Capture the cell that displays the provided text and extract its (X, Y) central coordinate. 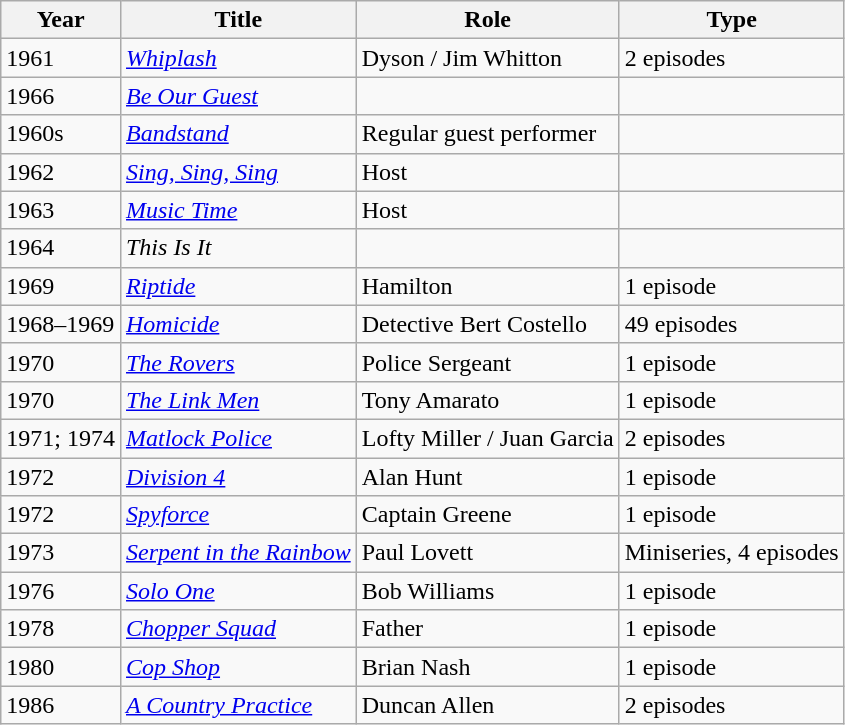
Father (488, 629)
1971; 1974 (61, 438)
1978 (61, 629)
Role (488, 20)
A Country Practice (238, 705)
Solo One (238, 591)
1964 (61, 248)
1969 (61, 286)
Spyforce (238, 515)
Miniseries, 4 episodes (732, 553)
Riptide (238, 286)
Whiplash (238, 58)
49 episodes (732, 324)
Brian Nash (488, 667)
Detective Bert Costello (488, 324)
Title (238, 20)
The Link Men (238, 400)
Police Sergeant (488, 362)
Music Time (238, 210)
1961 (61, 58)
Be Our Guest (238, 96)
1963 (61, 210)
1968–1969 (61, 324)
Paul Lovett (488, 553)
Sing, Sing, Sing (238, 172)
Matlock Police (238, 438)
Homicide (238, 324)
Type (732, 20)
1966 (61, 96)
The Rovers (238, 362)
Year (61, 20)
Chopper Squad (238, 629)
1980 (61, 667)
Hamilton (488, 286)
Division 4 (238, 477)
Duncan Allen (488, 705)
Serpent in the Rainbow (238, 553)
Alan Hunt (488, 477)
This Is It (238, 248)
Bob Williams (488, 591)
1976 (61, 591)
Tony Amarato (488, 400)
1962 (61, 172)
Dyson / Jim Whitton (488, 58)
Lofty Miller / Juan Garcia (488, 438)
Bandstand (238, 134)
Regular guest performer (488, 134)
1960s (61, 134)
1986 (61, 705)
1973 (61, 553)
Captain Greene (488, 515)
Cop Shop (238, 667)
